Find where the given text appears and provide that cell's center as [x, y] coordinate. 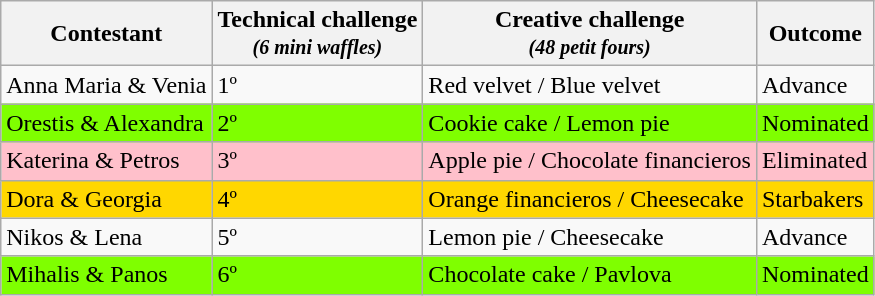
Starbakers [815, 199]
Orestis & Alexandra [106, 123]
Apple pie / Chocolate financieros [590, 161]
Outcome [815, 34]
Dora & Georgia [106, 199]
5º [318, 237]
6º [318, 275]
Orange financieros / Cheesecake [590, 199]
Technical challenge(6 mini waffles) [318, 34]
3º [318, 161]
Anna Maria & Venia [106, 85]
Eliminated [815, 161]
Cookie cake / Lemon pie [590, 123]
Nikos & Lena [106, 237]
Red velvet / Blue velvet [590, 85]
Chocolate cake / Pavlova [590, 275]
Mihalis & Panos [106, 275]
Katerina & Petros [106, 161]
Creative challenge(48 petit fours) [590, 34]
4º [318, 199]
1º [318, 85]
Lemon pie / Cheesecake [590, 237]
2º [318, 123]
Contestant [106, 34]
